Return [X, Y] of the center of cell containing provided text 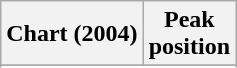
Peakposition [189, 34]
Chart (2004) [72, 34]
